Determine the [x, y] coordinate at the center of the cell enclosing the given text.  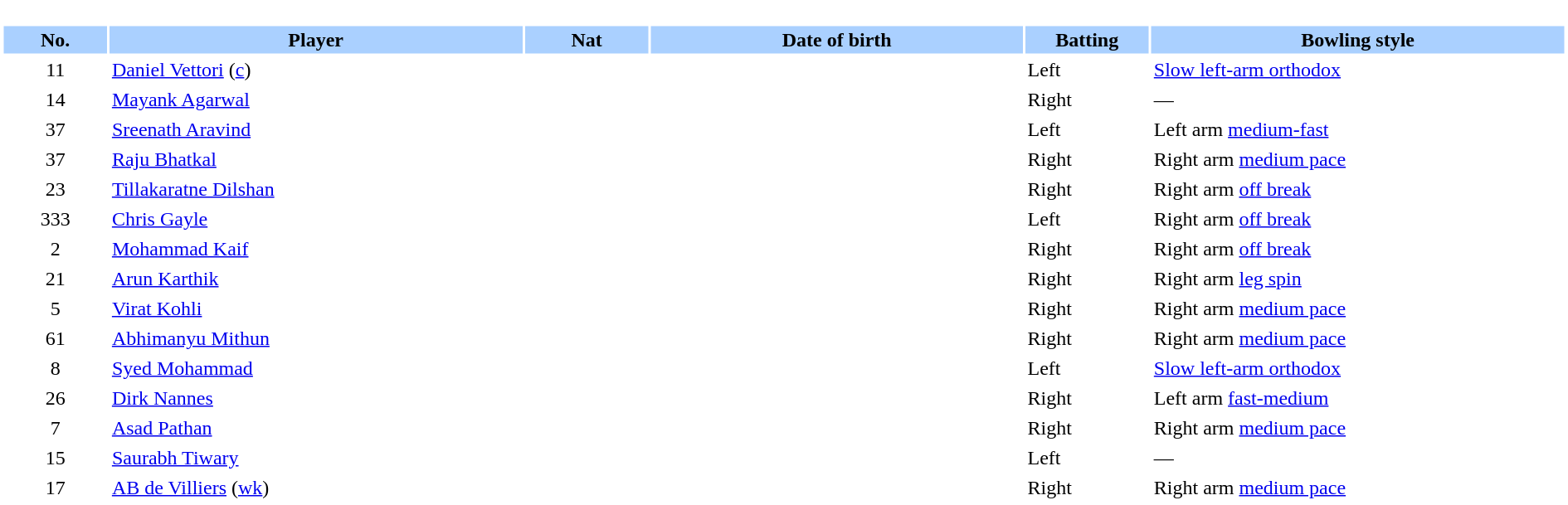
Abhimanyu Mithun [316, 338]
15 [55, 458]
Asad Pathan [316, 428]
Mayank Agarwal [316, 100]
23 [55, 189]
Mohammad Kaif [316, 249]
5 [55, 308]
Saurabh Tiwary [316, 458]
Batting [1087, 40]
AB de Villiers (wk) [316, 488]
Virat Kohli [316, 308]
Daniel Vettori (c) [316, 70]
21 [55, 279]
61 [55, 338]
Left arm medium-fast [1358, 129]
26 [55, 398]
Bowling style [1358, 40]
Chris Gayle [316, 219]
2 [55, 249]
Player [316, 40]
Raju Bhatkal [316, 159]
8 [55, 368]
Sreenath Aravind [316, 129]
Left arm fast-medium [1358, 398]
Right arm leg spin [1358, 279]
14 [55, 100]
Date of birth [837, 40]
Nat [586, 40]
No. [55, 40]
Dirk Nannes [316, 398]
333 [55, 219]
7 [55, 428]
11 [55, 70]
Arun Karthik [316, 279]
17 [55, 488]
Syed Mohammad [316, 368]
Tillakaratne Dilshan [316, 189]
